Extract the [x, y] coordinate from the center of the cell holding the provided text.  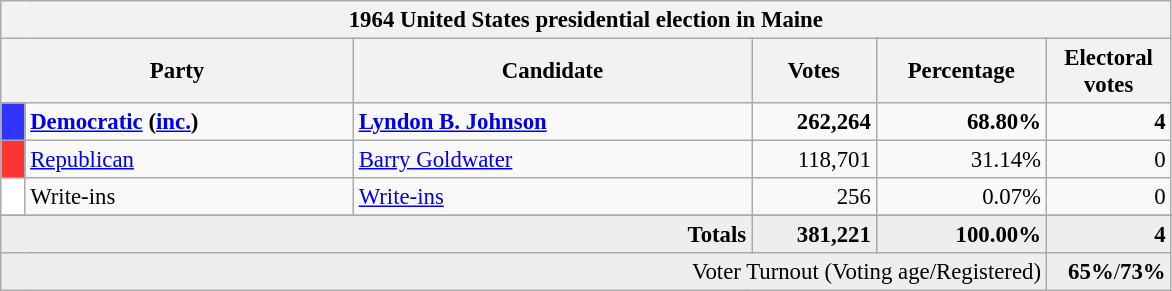
1964 United States presidential election in Maine [586, 20]
Electoral votes [1108, 72]
31.14% [961, 160]
262,264 [814, 122]
118,701 [814, 160]
Republican [189, 160]
Votes [814, 72]
Lyndon B. Johnson [552, 122]
Totals [376, 235]
Barry Goldwater [552, 160]
0.07% [961, 197]
Party [178, 72]
Percentage [961, 72]
256 [814, 197]
68.80% [961, 122]
100.00% [961, 235]
Candidate [552, 72]
Democratic (inc.) [189, 122]
381,221 [814, 235]
